Return [x, y] of the center of cell containing provided text 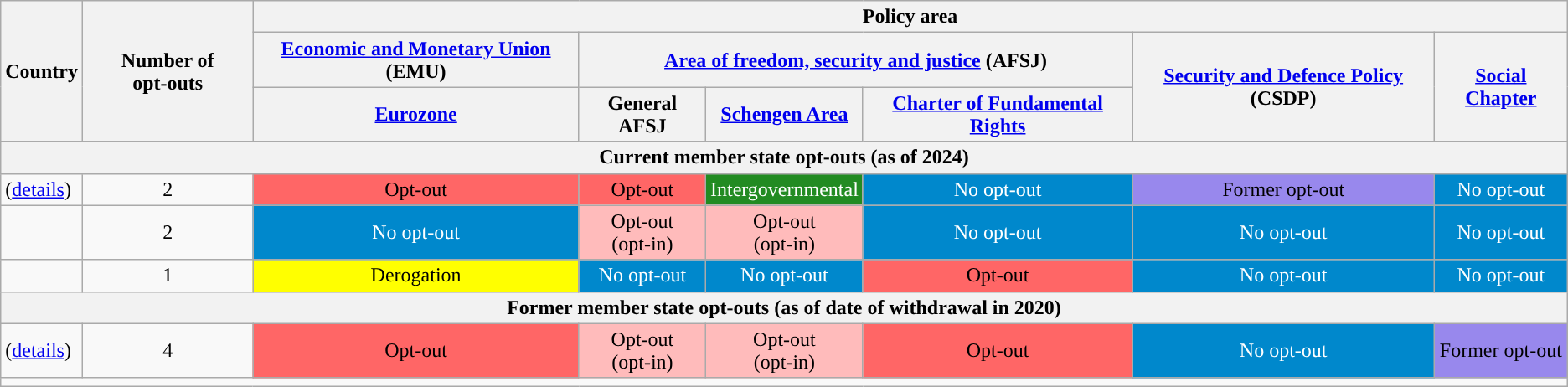
Intergovernmental [784, 189]
Derogation [415, 276]
Current member state opt-outs (as of 2024) [784, 157]
Social Chapter [1501, 87]
Area of freedom, security and justice (AFSJ) [856, 60]
Security and Defence Policy (CSDP) [1283, 87]
Eurozone [415, 114]
Schengen Area [784, 114]
General AFSJ [642, 114]
1 [168, 276]
Number of opt‑outs [168, 71]
Economic and Monetary Union (EMU) [415, 60]
4 [168, 350]
Policy area [910, 17]
Country [42, 71]
Former member state opt-outs (as of date of withdrawal in 2020) [784, 307]
Charter of Fundamental Rights [997, 114]
